Provide the [x, y] coordinate of the cell's center where the given text is located.  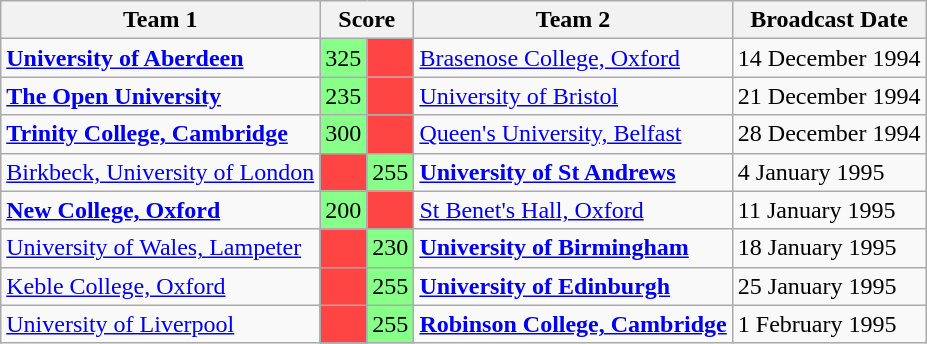
230 [390, 248]
11 January 1995 [829, 210]
Keble College, Oxford [160, 286]
200 [344, 210]
14 December 1994 [829, 58]
University of Birmingham [573, 248]
25 January 1995 [829, 286]
University of Edinburgh [573, 286]
4 January 1995 [829, 172]
St Benet's Hall, Oxford [573, 210]
University of Aberdeen [160, 58]
University of Wales, Lampeter [160, 248]
28 December 1994 [829, 134]
18 January 1995 [829, 248]
The Open University [160, 96]
Birkbeck, University of London [160, 172]
21 December 1994 [829, 96]
1 February 1995 [829, 324]
Broadcast Date [829, 20]
University of St Andrews [573, 172]
Trinity College, Cambridge [160, 134]
University of Bristol [573, 96]
Score [367, 20]
Team 1 [160, 20]
Robinson College, Cambridge [573, 324]
Brasenose College, Oxford [573, 58]
Team 2 [573, 20]
Queen's University, Belfast [573, 134]
325 [344, 58]
235 [344, 96]
300 [344, 134]
University of Liverpool [160, 324]
New College, Oxford [160, 210]
